Determine the [X, Y] coordinate at the center of the cell enclosing the given text.  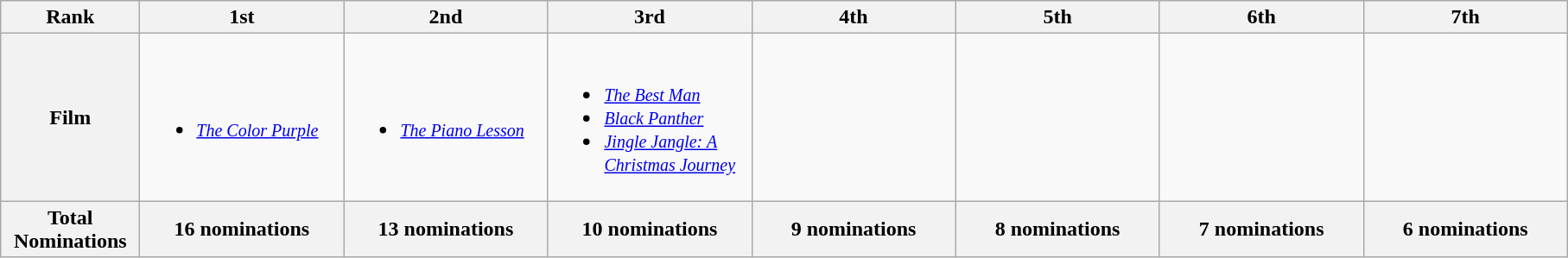
Rank [71, 17]
16 nominations [242, 230]
13 nominations [446, 230]
The Color Purple [242, 117]
7th [1465, 17]
9 nominations [854, 230]
3rd [650, 17]
Film [71, 117]
8 nominations [1057, 230]
7 nominations [1261, 230]
2nd [446, 17]
The Piano Lesson [446, 117]
Total Nominations [71, 230]
4th [854, 17]
6 nominations [1465, 230]
5th [1057, 17]
The Best ManBlack PantherJingle Jangle: A Christmas Journey [650, 117]
1st [242, 17]
10 nominations [650, 230]
6th [1261, 17]
